For the text-containing cell, return its midpoint in [x, y] coordinate format. 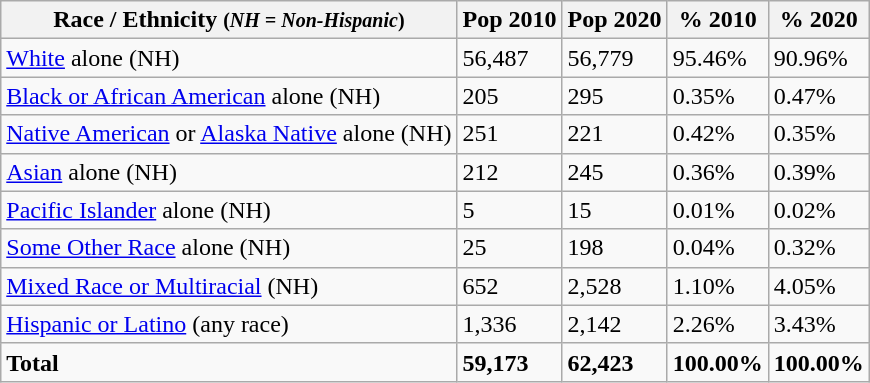
0.36% [718, 172]
62,423 [614, 362]
2,528 [614, 286]
Native American or Alaska Native alone (NH) [229, 134]
Black or African American alone (NH) [229, 96]
2.26% [718, 324]
0.02% [818, 210]
Pacific Islander alone (NH) [229, 210]
5 [510, 210]
212 [510, 172]
0.32% [818, 248]
221 [614, 134]
245 [614, 172]
205 [510, 96]
59,173 [510, 362]
White alone (NH) [229, 58]
% 2010 [718, 20]
295 [614, 96]
% 2020 [818, 20]
1,336 [510, 324]
3.43% [818, 324]
56,779 [614, 58]
251 [510, 134]
Asian alone (NH) [229, 172]
Some Other Race alone (NH) [229, 248]
1.10% [718, 286]
Race / Ethnicity (NH = Non-Hispanic) [229, 20]
56,487 [510, 58]
15 [614, 210]
2,142 [614, 324]
90.96% [818, 58]
0.39% [818, 172]
198 [614, 248]
0.01% [718, 210]
95.46% [718, 58]
652 [510, 286]
Pop 2010 [510, 20]
Total [229, 362]
Pop 2020 [614, 20]
4.05% [818, 286]
0.47% [818, 96]
0.04% [718, 248]
0.42% [718, 134]
Mixed Race or Multiracial (NH) [229, 286]
Hispanic or Latino (any race) [229, 324]
25 [510, 248]
